Identify which cell holds the provided text, then report its [x, y] central coordinate. 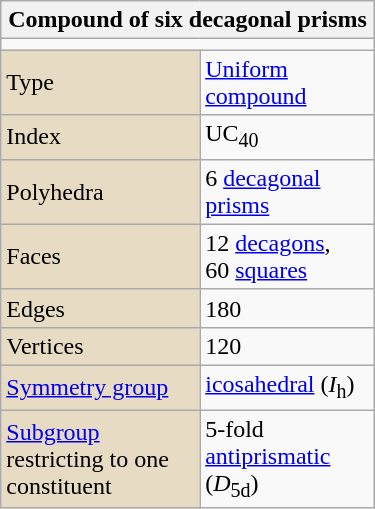
Compound of six decagonal prisms [188, 20]
Edges [100, 308]
Index [100, 137]
5-fold antiprismatic (D5d) [288, 459]
Symmetry group [100, 388]
6 decagonal prisms [288, 192]
120 [288, 346]
Subgroup restricting to one constituent [100, 459]
Vertices [100, 346]
Type [100, 82]
Faces [100, 256]
Uniform compound [288, 82]
UC40 [288, 137]
Polyhedra [100, 192]
icosahedral (Ih) [288, 388]
12 decagons,60 squares [288, 256]
180 [288, 308]
